Detect which cell encompasses the target text, then output its (X, Y) center coordinate. 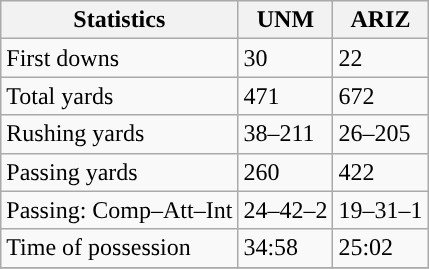
19–31–1 (380, 210)
ARIZ (380, 20)
24–42–2 (286, 210)
30 (286, 58)
471 (286, 96)
22 (380, 58)
Total yards (120, 96)
672 (380, 96)
Rushing yards (120, 134)
26–205 (380, 134)
Passing: Comp–Att–Int (120, 210)
25:02 (380, 248)
Statistics (120, 20)
UNM (286, 20)
260 (286, 172)
Passing yards (120, 172)
422 (380, 172)
34:58 (286, 248)
38–211 (286, 134)
First downs (120, 58)
Time of possession (120, 248)
